Search for the cell housing the specified text and yield its (x, y) center coordinate. 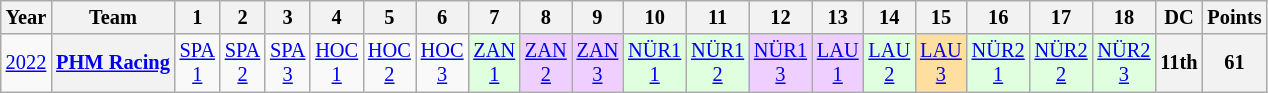
NÜR22 (1062, 63)
HOC2 (390, 63)
11 (718, 17)
SPA2 (242, 63)
5 (390, 17)
Year (26, 17)
61 (1234, 63)
NÜR11 (654, 63)
11th (1178, 63)
NÜR23 (1124, 63)
7 (494, 17)
LAU3 (941, 63)
HOC1 (336, 63)
8 (546, 17)
18 (1124, 17)
Team (112, 17)
2022 (26, 63)
1 (198, 17)
NÜR12 (718, 63)
ZAN2 (546, 63)
12 (780, 17)
17 (1062, 17)
DC (1178, 17)
ZAN1 (494, 63)
15 (941, 17)
10 (654, 17)
HOC3 (442, 63)
ZAN3 (598, 63)
14 (890, 17)
6 (442, 17)
4 (336, 17)
NÜR13 (780, 63)
16 (998, 17)
SPA1 (198, 63)
PHM Racing (112, 63)
13 (838, 17)
SPA3 (288, 63)
LAU1 (838, 63)
3 (288, 17)
Points (1234, 17)
LAU2 (890, 63)
9 (598, 17)
2 (242, 17)
NÜR21 (998, 63)
